Detect which cell encompasses the target text, then output its (x, y) center coordinate. 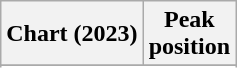
Peakposition (189, 34)
Chart (2023) (72, 34)
